From the cell containing the given text, extract its center point as (x, y) coordinate. 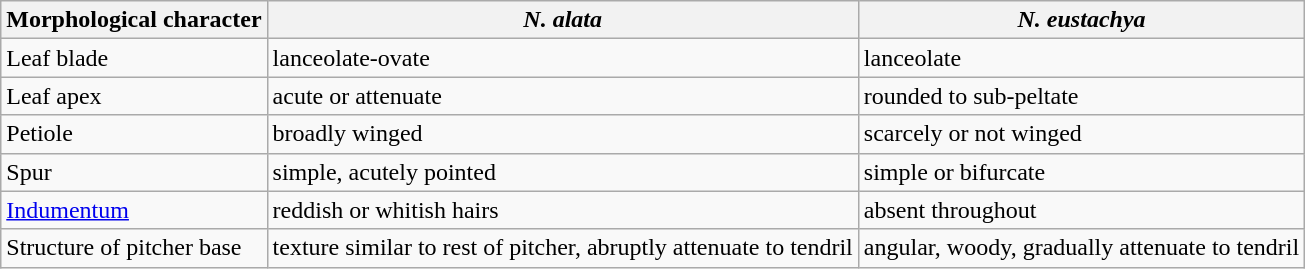
absent throughout (1081, 210)
angular, woody, gradually attenuate to tendril (1081, 248)
broadly winged (562, 134)
N. eustachya (1081, 20)
N. alata (562, 20)
lanceolate (1081, 58)
Indumentum (134, 210)
Leaf blade (134, 58)
rounded to sub-peltate (1081, 96)
acute or attenuate (562, 96)
scarcely or not winged (1081, 134)
reddish or whitish hairs (562, 210)
simple, acutely pointed (562, 172)
Spur (134, 172)
lanceolate-ovate (562, 58)
simple or bifurcate (1081, 172)
Structure of pitcher base (134, 248)
Petiole (134, 134)
Leaf apex (134, 96)
texture similar to rest of pitcher, abruptly attenuate to tendril (562, 248)
Morphological character (134, 20)
